Find where the given text appears and provide that cell's center as (X, Y) coordinate. 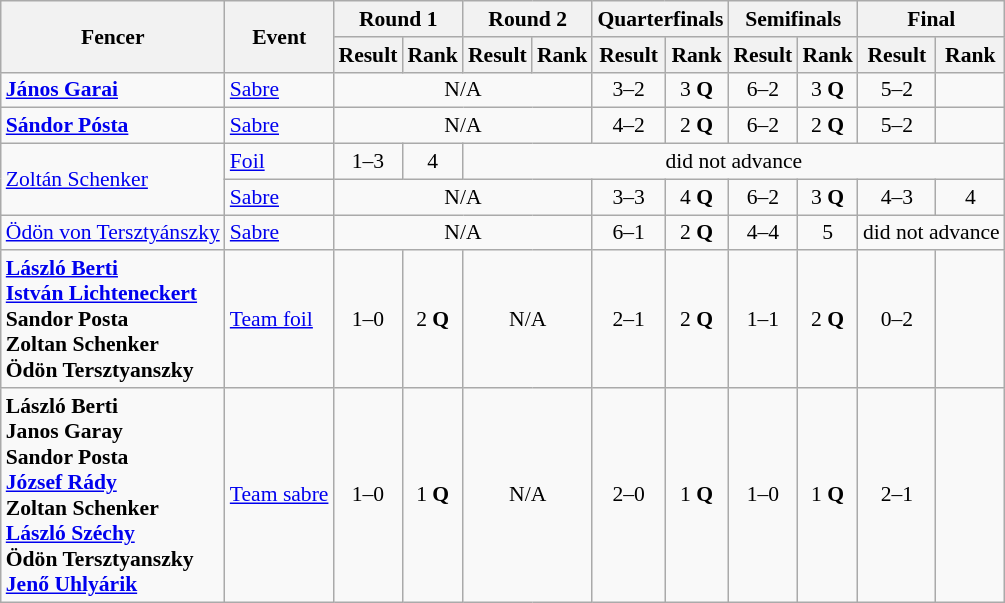
Round 1 (398, 19)
Final (932, 19)
3–2 (628, 90)
4 Q (697, 197)
Sándor Pósta (113, 126)
5 (828, 233)
Ödön von Tersztyánszky (113, 233)
Foil (280, 162)
4–2 (628, 126)
Semifinals (792, 19)
Quarterfinals (660, 19)
János Garai (113, 90)
Team foil (280, 320)
Round 2 (528, 19)
Fencer (113, 36)
László Berti István Lichteneckert Sandor Posta Zoltan Schenker Ödön Tersztyanszky (113, 320)
László Berti Janos Garay Sandor Posta József Rády Zoltan Schenker László Széchy Ödön Tersztyanszky Jenő Uhlyárik (113, 495)
0–2 (897, 320)
3–3 (628, 197)
Event (280, 36)
1–1 (762, 320)
4–3 (897, 197)
6–1 (628, 233)
1–3 (368, 162)
4–4 (762, 233)
Zoltán Schenker (113, 180)
2–0 (628, 495)
Team sabre (280, 495)
